Extract the (x, y) coordinate from the center of the cell holding the provided text.  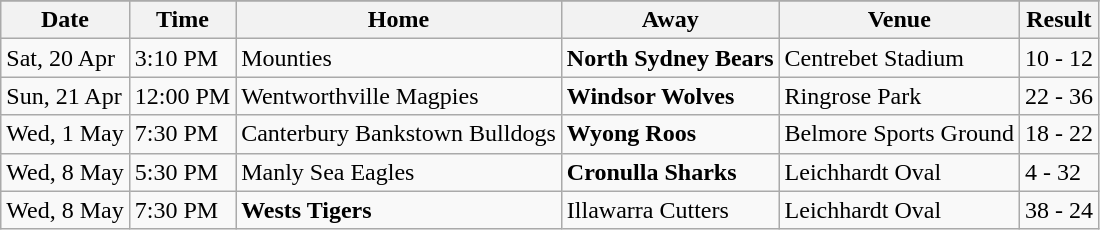
North Sydney Bears (670, 58)
Time (182, 20)
Mounties (399, 58)
Sat, 20 Apr (65, 58)
38 - 24 (1058, 210)
Wyong Roos (670, 134)
4 - 32 (1058, 172)
12:00 PM (182, 96)
Wests Tigers (399, 210)
Wed, 1 May (65, 134)
Home (399, 20)
Canterbury Bankstown Bulldogs (399, 134)
18 - 22 (1058, 134)
Sun, 21 Apr (65, 96)
Illawarra Cutters (670, 210)
Venue (899, 20)
5:30 PM (182, 172)
Wentworthville Magpies (399, 96)
Manly Sea Eagles (399, 172)
Centrebet Stadium (899, 58)
Windsor Wolves (670, 96)
Away (670, 20)
Result (1058, 20)
22 - 36 (1058, 96)
Ringrose Park (899, 96)
Cronulla Sharks (670, 172)
Date (65, 20)
3:10 PM (182, 58)
Belmore Sports Ground (899, 134)
10 - 12 (1058, 58)
